Extract the (X, Y) coordinate from the center of the cell holding the provided text.  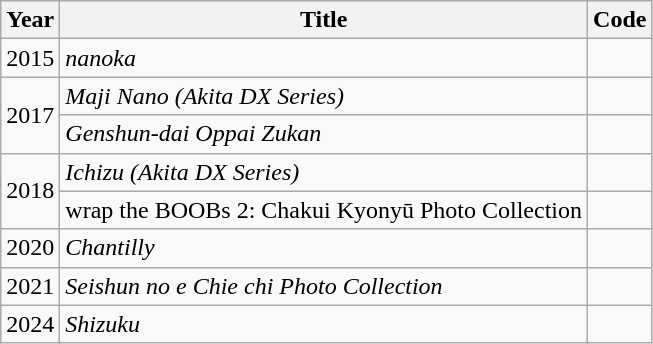
Code (620, 20)
nanoka (324, 58)
Seishun no e Chie chi Photo Collection (324, 286)
2015 (30, 58)
wrap the BOOBs 2: Chakui Kyonyū Photo Collection (324, 210)
2024 (30, 324)
Year (30, 20)
Title (324, 20)
2017 (30, 115)
Chantilly (324, 248)
2020 (30, 248)
Genshun-dai Oppai Zukan (324, 134)
Shizuku (324, 324)
Ichizu (Akita DX Series) (324, 172)
Maji Nano (Akita DX Series) (324, 96)
2018 (30, 191)
2021 (30, 286)
